Output the [X, Y] coordinate of the center of the cell containing the given text.  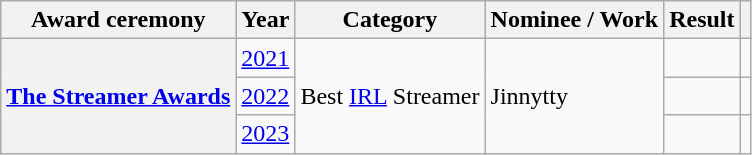
2023 [266, 134]
Best IRL Streamer [390, 96]
2022 [266, 96]
Jinnytty [574, 96]
2021 [266, 58]
The Streamer Awards [118, 96]
Category [390, 20]
Result [702, 20]
Award ceremony [118, 20]
Nominee / Work [574, 20]
Year [266, 20]
